Pinpoint the cell where the given text exists, returning its (X, Y) midpoint coordinate. 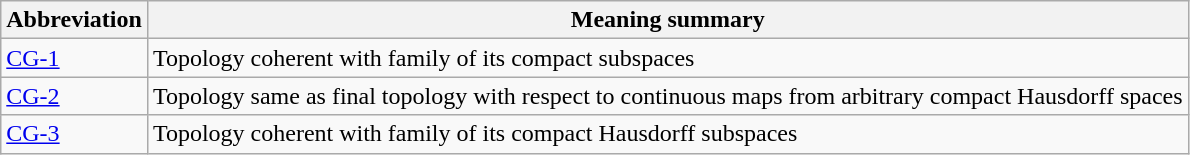
Meaning summary (668, 20)
Abbreviation (74, 20)
CG-3 (74, 134)
Topology same as final topology with respect to continuous maps from arbitrary compact Hausdorff spaces (668, 96)
CG-1 (74, 58)
Topology coherent with family of its compact subspaces (668, 58)
CG-2 (74, 96)
Topology coherent with family of its compact Hausdorff subspaces (668, 134)
